Capture the cell that displays the provided text and extract its (x, y) central coordinate. 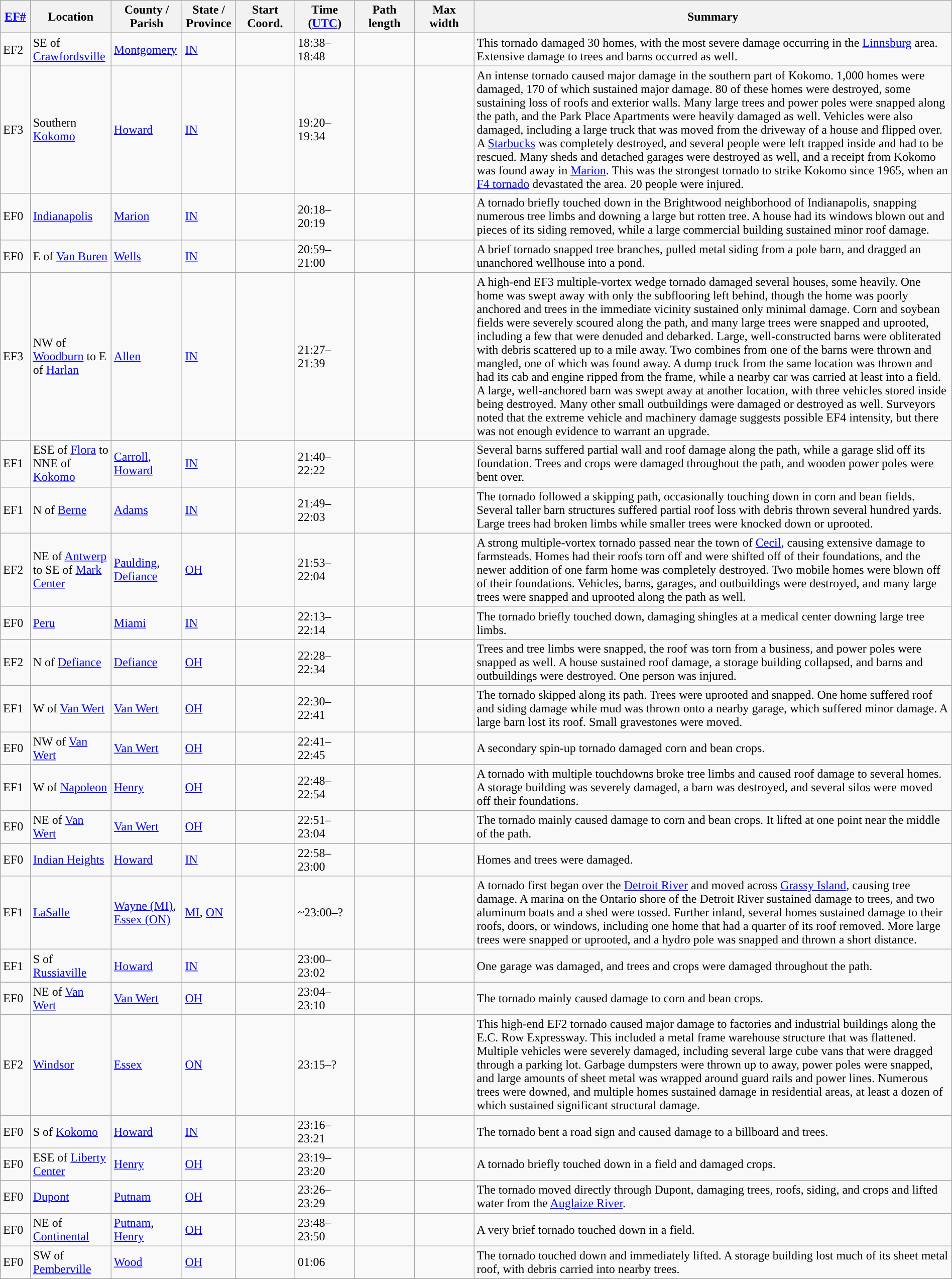
ON (209, 1065)
Summary (713, 17)
Allen (147, 357)
S of Russiaville (70, 966)
SW of Pemberville (70, 1262)
The tornado moved directly through Dupont, damaging trees, roofs, siding, and crops and lifted water from the Auglaize River. (713, 1197)
23:00–23:02 (324, 966)
A brief tornado snapped tree branches, pulled metal siding from a pole barn, and dragged an unanchored wellhouse into a pond. (713, 256)
23:16–23:21 (324, 1131)
Indianapolis (70, 217)
Time (UTC) (324, 17)
S of Kokomo (70, 1131)
LaSalle (70, 913)
ESE of Flora to NNE of Kokomo (70, 464)
One garage was damaged, and trees and crops were damaged throughout the path. (713, 966)
Carroll, Howard (147, 464)
County / Parish (147, 17)
22:51–23:04 (324, 827)
N of Defiance (70, 662)
22:58–23:00 (324, 860)
20:18–20:19 (324, 217)
01:06 (324, 1262)
Windsor (70, 1065)
Adams (147, 510)
22:13–22:14 (324, 623)
23:19–23:20 (324, 1164)
NE of Continental (70, 1230)
This tornado damaged 30 homes, with the most severe damage occurring in the Linnsburg area. Extensive damage to trees and barns occurred as well. (713, 49)
Defiance (147, 662)
Wayne (MI), Essex (ON) (147, 913)
NW of Van Wert (70, 748)
The tornado mainly caused damage to corn and bean crops. It lifted at one point near the middle of the path. (713, 827)
E of Van Buren (70, 256)
21:27–21:39 (324, 357)
22:28–22:34 (324, 662)
NW of Woodburn to E of Harlan (70, 357)
Putnam (147, 1197)
The tornado mainly caused damage to corn and bean crops. (713, 999)
Path length (385, 17)
23:15–? (324, 1065)
23:04–23:10 (324, 999)
NE of Antwerp to SE of Mark Center (70, 570)
22:30–22:41 (324, 708)
N of Berne (70, 510)
18:38–18:48 (324, 49)
Dupont (70, 1197)
EF# (15, 17)
Southern Kokomo (70, 130)
21:49–22:03 (324, 510)
The tornado briefly touched down, damaging shingles at a medical center downing large tree limbs. (713, 623)
W of Van Wert (70, 708)
22:41–22:45 (324, 748)
Start Coord. (265, 17)
A tornado briefly touched down in a field and damaged crops. (713, 1164)
A very brief tornado touched down in a field. (713, 1230)
SE of Crawfordsville (70, 49)
A secondary spin-up tornado damaged corn and bean crops. (713, 748)
Paulding, Defiance (147, 570)
Essex (147, 1065)
W of Napoleon (70, 788)
21:53–22:04 (324, 570)
Wood (147, 1262)
Peru (70, 623)
Location (70, 17)
~23:00–? (324, 913)
State / Province (209, 17)
Marion (147, 217)
Max width (444, 17)
21:40–22:22 (324, 464)
23:48–23:50 (324, 1230)
The tornado bent a road sign and caused damage to a billboard and trees. (713, 1131)
ESE of Liberty Center (70, 1164)
Miami (147, 623)
Montgomery (147, 49)
22:48–22:54 (324, 788)
MI, ON (209, 913)
The tornado touched down and immediately lifted. A storage building lost much of its sheet metal roof, with debris carried into nearby trees. (713, 1262)
23:26–23:29 (324, 1197)
Putnam, Henry (147, 1230)
Wells (147, 256)
20:59–21:00 (324, 256)
19:20–19:34 (324, 130)
Indian Heights (70, 860)
Homes and trees were damaged. (713, 860)
